Search for the cell housing the specified text and yield its (x, y) center coordinate. 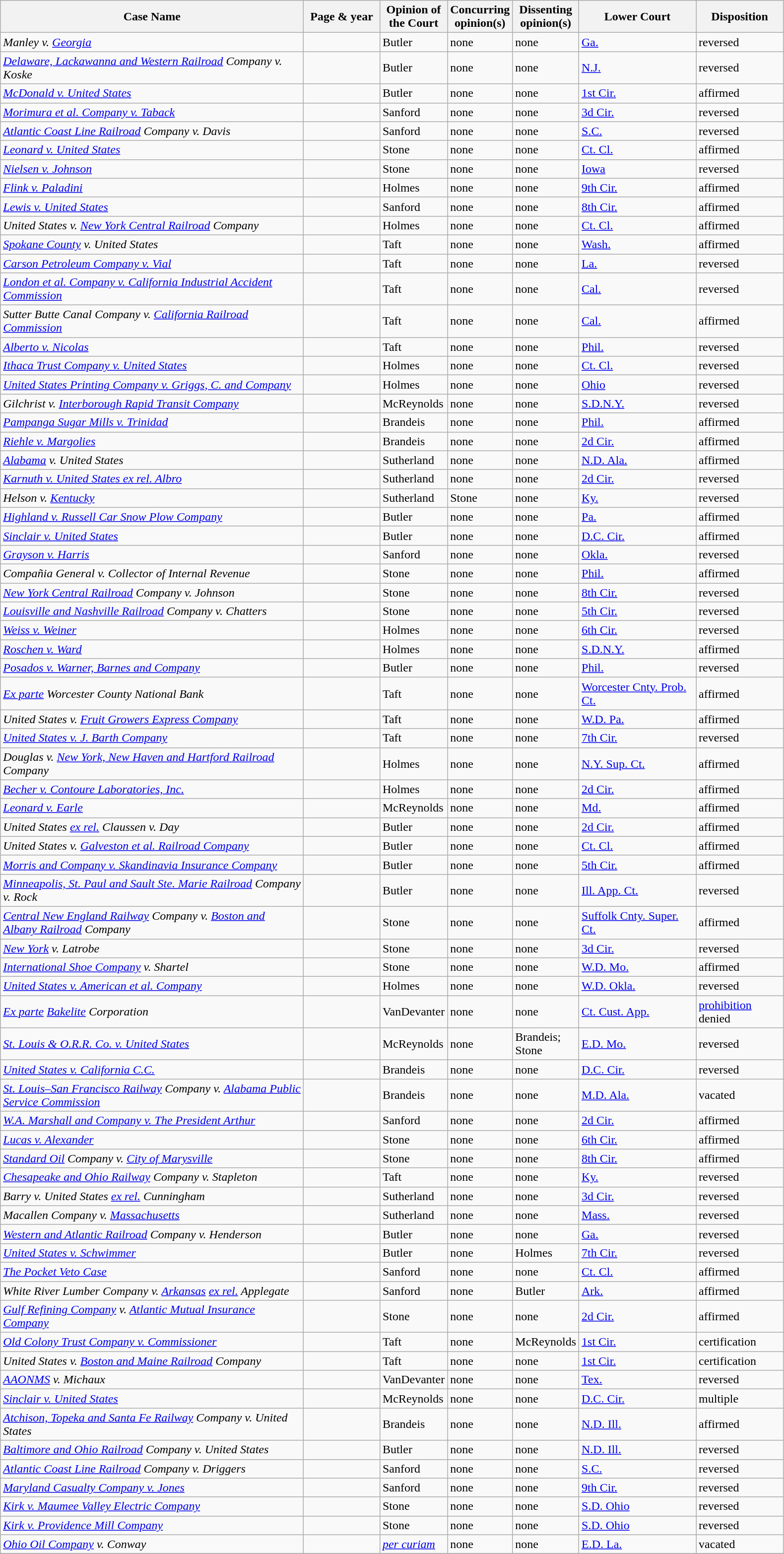
Alabama v. United States (152, 460)
United States v. Fruit Growers Express Company (152, 719)
multiple (740, 1399)
Douglas v. New York, New Haven and Hartford Railroad Company (152, 763)
Gulf Refining Company v. Atlantic Mutual Insurance Company (152, 1316)
Tex. (638, 1380)
Atchison, Topeka and Santa Fe Railway Company v. United States (152, 1424)
Kirk v. Providence Mill Company (152, 1525)
Nielsen v. Johnson (152, 169)
Pa. (638, 517)
Roschen v. Ward (152, 649)
Highland v. Russell Car Snow Plow Company (152, 517)
United States v. Schwimmer (152, 1253)
Okla. (638, 554)
Leonard v. Earle (152, 808)
Maryland Casualty Company v. Jones (152, 1487)
Lewis v. United States (152, 206)
Chesapeake and Ohio Railway Company v. Stapleton (152, 1177)
Morimura et al. Company v. Taback (152, 112)
United States v. J. Barth Company (152, 738)
N.D. Ala. (638, 460)
Central New England Railway Company v. Boston and Albany Railroad Company (152, 922)
Pampanga Sugar Mills v. Trinidad (152, 422)
Lower Court (638, 17)
Ohio Oil Company v. Conway (152, 1544)
Ex parte Worcester County National Bank (152, 694)
Ithaca Trust Company v. United States (152, 366)
Sutter Butte Canal Company v. California Railroad Commission (152, 322)
E.D. Mo. (638, 1044)
Weiss v. Weiner (152, 630)
W.A. Marshall and Company v. The President Arthur (152, 1121)
Western and Atlantic Railroad Company v. Henderson (152, 1234)
W.D. Pa. (638, 719)
Morris and Company v. Skandinavia Insurance Company (152, 865)
United States v. Boston and Maine Railroad Company (152, 1361)
Ill. App. Ct. (638, 890)
Macallen Company v. Massachusetts (152, 1215)
Baltimore and Ohio Railroad Company v. United States (152, 1450)
Posados v. Warner, Barnes and Company (152, 668)
Lucas v. Alexander (152, 1140)
Delaware, Lackawanna and Western Railroad Company v. Koske (152, 68)
The Pocket Veto Case (152, 1272)
Becher v. Contoure Laboratories, Inc. (152, 789)
United States Printing Company v. Griggs, C. and Company (152, 385)
Flink v. Paladini (152, 188)
United States v. Galveston et al. Railroad Company (152, 846)
W.D. Mo. (638, 967)
Worcester Cnty. Prob. Ct. (638, 694)
Minneapolis, St. Paul and Sault Ste. Marie Railroad Company v. Rock (152, 890)
Suffolk Cnty. Super. Ct. (638, 922)
La. (638, 264)
Mass. (638, 1215)
Ark. (638, 1291)
Ct. Cust. App. (638, 1012)
Carson Petroleum Company v. Vial (152, 264)
Kirk v. Maumee Valley Electric Company (152, 1506)
Louisville and Nashville Railroad Company v. Chatters (152, 611)
Dissenting opinion(s) (546, 17)
McDonald v. United States (152, 93)
Helson v. Kentucky (152, 498)
Old Colony Trust Company v. Commissioner (152, 1342)
Spokane County v. United States (152, 244)
United States v. American et al. Company (152, 986)
Alberto v. Nicolas (152, 347)
White River Lumber Company v. Arkansas ex rel. Applegate (152, 1291)
Concurring opinion(s) (480, 17)
N.J. (638, 68)
Compañia General v. Collector of Internal Revenue (152, 573)
Opinion of the Court (413, 17)
Ex parte Bakelite Corporation (152, 1012)
Karnuth v. United States ex rel. Albro (152, 479)
St. Louis & O.R.R. Co. v. United States (152, 1044)
United States v. California C.C. (152, 1070)
Barry v. United States ex rel. Cunningham (152, 1196)
United States ex rel. Claussen v. Day (152, 827)
Brandeis; Stone (546, 1044)
W.D. Okla. (638, 986)
Ohio (638, 385)
per curiam (413, 1544)
Manley v. Georgia (152, 42)
Gilchrist v. Interborough Rapid Transit Company (152, 404)
Atlantic Coast Line Railroad Company v. Driggers (152, 1469)
N.Y. Sup. Ct. (638, 763)
St. Louis–San Francisco Railway Company v. Alabama Public Service Commission (152, 1095)
E.D. La. (638, 1544)
Leonard v. United States (152, 150)
International Shoe Company v. Shartel (152, 967)
Disposition (740, 17)
Grayson v. Harris (152, 554)
Case Name (152, 17)
AAONMS v. Michaux (152, 1380)
London et al. Company v. California Industrial Accident Commission (152, 289)
Atlantic Coast Line Railroad Company v. Davis (152, 131)
Md. (638, 808)
Standard Oil Company v. City of Marysville (152, 1158)
Riehle v. Margolies (152, 441)
prohibition denied (740, 1012)
Page & year (342, 17)
New York Central Railroad Company v. Johnson (152, 592)
New York v. Latrobe (152, 948)
Wash. (638, 244)
Iowa (638, 169)
United States v. New York Central Railroad Company (152, 225)
M.D. Ala. (638, 1095)
